Provide the (x, y) coordinate of the cell's center where the given text is located.  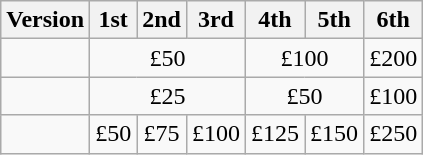
£250 (394, 134)
Version (46, 20)
£125 (274, 134)
2nd (162, 20)
3rd (216, 20)
£150 (334, 134)
6th (394, 20)
£25 (168, 96)
1st (114, 20)
£200 (394, 58)
4th (274, 20)
5th (334, 20)
£75 (162, 134)
